Search for the cell housing the specified text and yield its [X, Y] center coordinate. 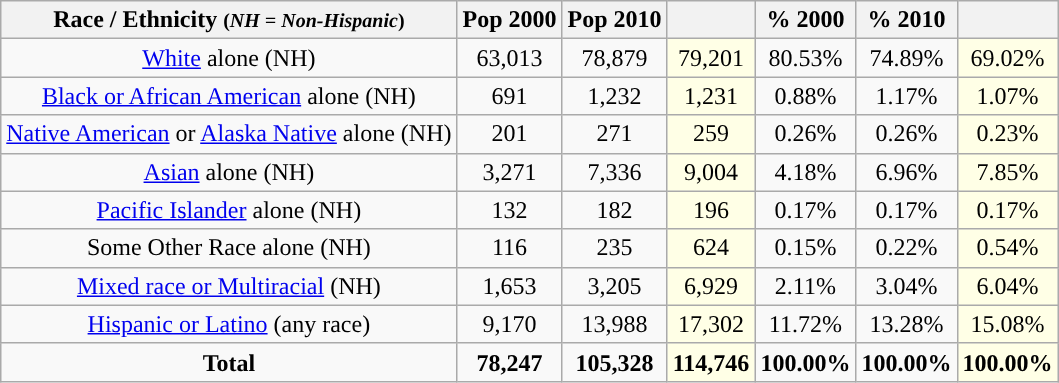
79,201 [711, 58]
63,013 [510, 58]
6.04% [1008, 286]
691 [510, 96]
1.17% [906, 96]
78,879 [614, 58]
Total [229, 362]
13.28% [906, 324]
624 [711, 248]
Some Other Race alone (NH) [229, 248]
11.72% [806, 324]
0.15% [806, 248]
69.02% [1008, 58]
3,271 [510, 172]
9,004 [711, 172]
Race / Ethnicity (NH = Non-Hispanic) [229, 20]
201 [510, 134]
Pop 2000 [510, 20]
6.96% [906, 172]
3.04% [906, 286]
White alone (NH) [229, 58]
9,170 [510, 324]
Black or African American alone (NH) [229, 96]
259 [711, 134]
1.07% [1008, 96]
235 [614, 248]
Hispanic or Latino (any race) [229, 324]
3,205 [614, 286]
271 [614, 134]
4.18% [806, 172]
0.54% [1008, 248]
1,653 [510, 286]
15.08% [1008, 324]
7,336 [614, 172]
Pacific Islander alone (NH) [229, 210]
182 [614, 210]
80.53% [806, 58]
Native American or Alaska Native alone (NH) [229, 134]
13,988 [614, 324]
Asian alone (NH) [229, 172]
6,929 [711, 286]
116 [510, 248]
0.22% [906, 248]
% 2010 [906, 20]
78,247 [510, 362]
Mixed race or Multiracial (NH) [229, 286]
7.85% [1008, 172]
0.23% [1008, 134]
196 [711, 210]
132 [510, 210]
Pop 2010 [614, 20]
0.88% [806, 96]
1,231 [711, 96]
114,746 [711, 362]
% 2000 [806, 20]
105,328 [614, 362]
74.89% [906, 58]
2.11% [806, 286]
17,302 [711, 324]
1,232 [614, 96]
